Determine the (x, y) coordinate at the center of the cell enclosing the given text.  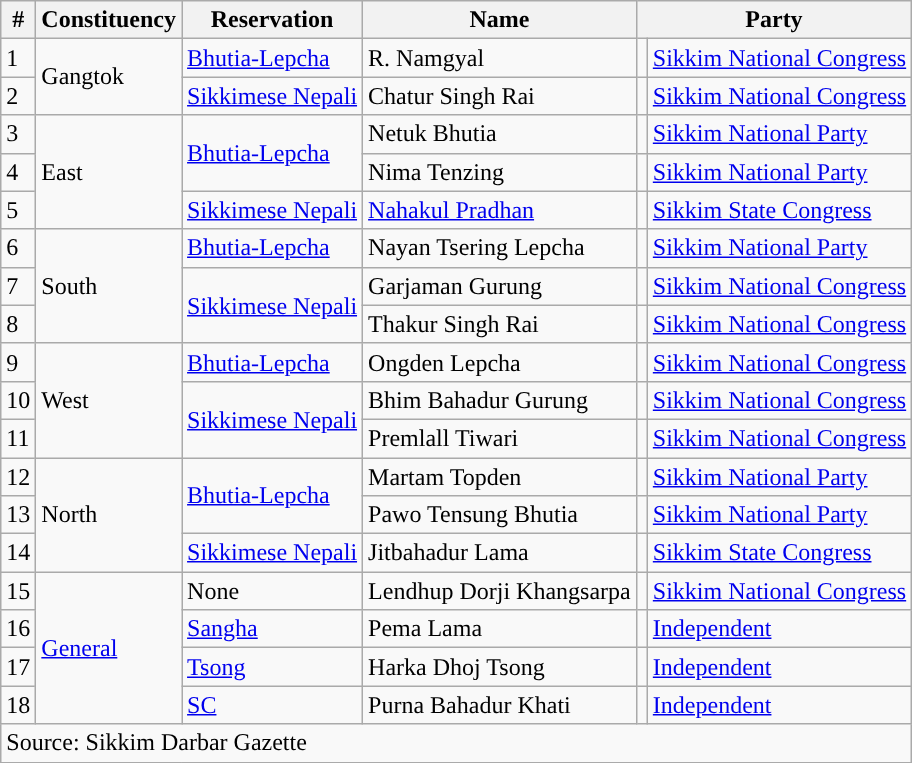
Constituency (109, 20)
Chatur Singh Rai (500, 96)
None (272, 591)
3 (18, 134)
Ongden Lepcha (500, 362)
17 (18, 667)
Purna Bahadur Khati (500, 705)
Reservation (272, 20)
Lendhup Dorji Khangsarpa (500, 591)
General (109, 648)
Nima Tenzing (500, 172)
14 (18, 553)
4 (18, 172)
Nahakul Pradhan (500, 210)
Party (774, 20)
Thakur Singh Rai (500, 324)
9 (18, 362)
Bhim Bahadur Gurung (500, 400)
Premlall Tiwari (500, 438)
Pema Lama (500, 629)
West (109, 400)
16 (18, 629)
8 (18, 324)
12 (18, 477)
7 (18, 286)
South (109, 286)
1 (18, 58)
2 (18, 96)
# (18, 20)
5 (18, 210)
SC (272, 705)
15 (18, 591)
Sangha (272, 629)
Tsong (272, 667)
Martam Topden (500, 477)
Source: Sikkim Darbar Gazette (456, 743)
North (109, 515)
Gangtok (109, 77)
18 (18, 705)
Netuk Bhutia (500, 134)
Nayan Tsering Lepcha (500, 248)
13 (18, 515)
East (109, 172)
Garjaman Gurung (500, 286)
10 (18, 400)
Jitbahadur Lama (500, 553)
Name (500, 20)
R. Namgyal (500, 58)
Pawo Tensung Bhutia (500, 515)
11 (18, 438)
6 (18, 248)
Harka Dhoj Tsong (500, 667)
